Determine the [x, y] coordinate at the center of the cell enclosing the given text.  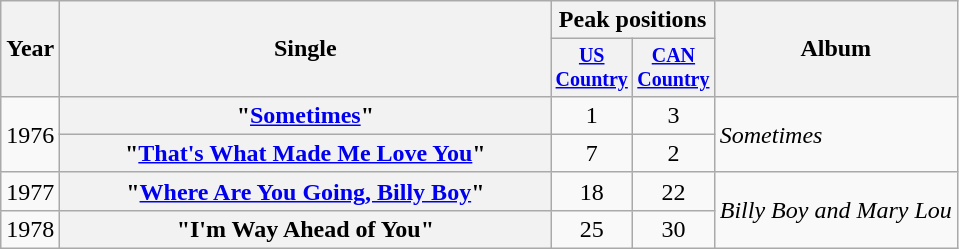
Billy Boy and Mary Lou [836, 210]
Peak positions [632, 20]
25 [592, 229]
1978 [30, 229]
1977 [30, 191]
"Sometimes" [306, 115]
Sometimes [836, 134]
"That's What Made Me Love You" [306, 153]
22 [674, 191]
"I'm Way Ahead of You" [306, 229]
18 [592, 191]
US Country [592, 68]
Album [836, 49]
2 [674, 153]
Single [306, 49]
Year [30, 49]
3 [674, 115]
CAN Country [674, 68]
1 [592, 115]
7 [592, 153]
30 [674, 229]
"Where Are You Going, Billy Boy" [306, 191]
1976 [30, 134]
